For the text-containing cell, return its midpoint in (X, Y) coordinate format. 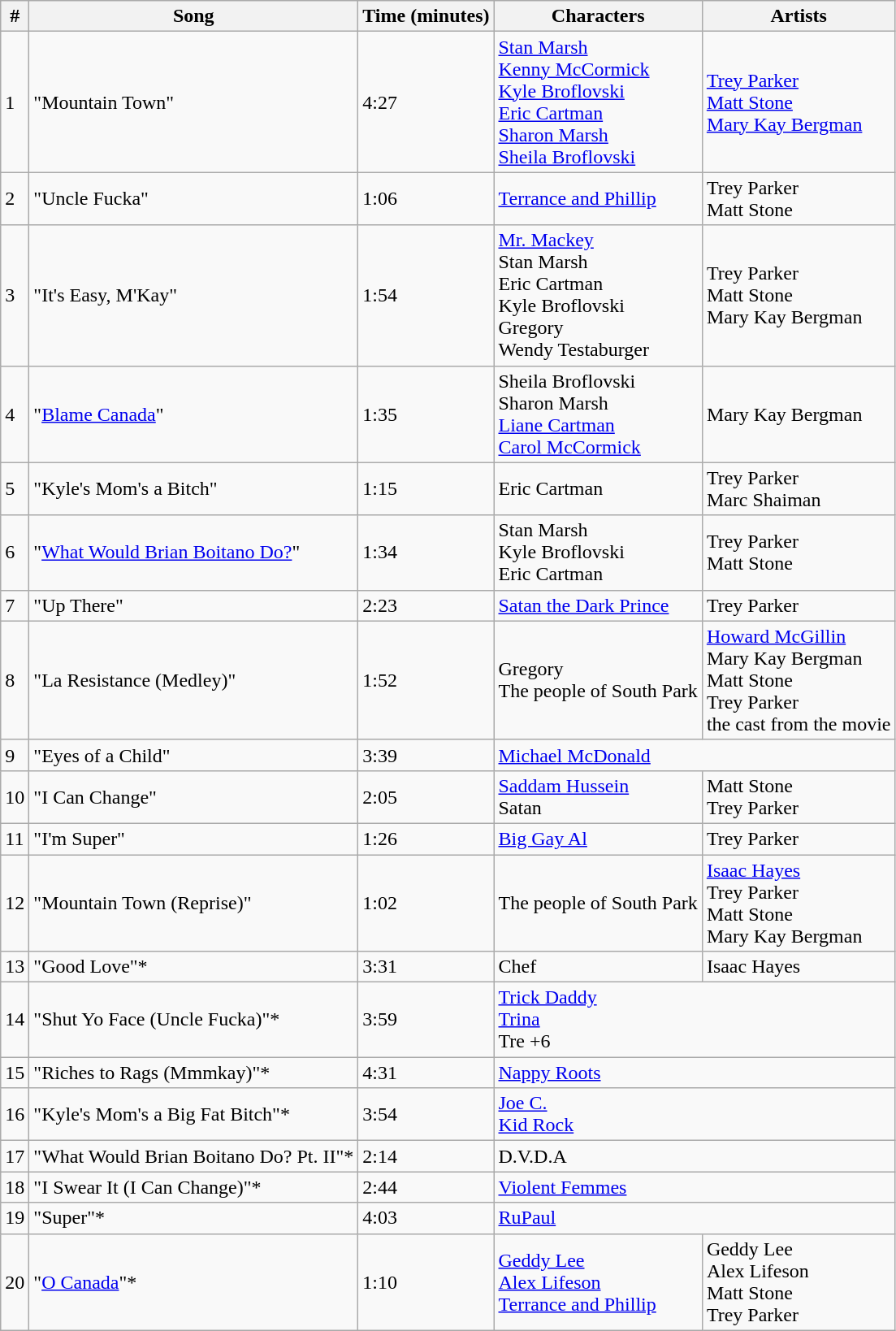
Characters (598, 16)
1:35 (426, 414)
Trick DaddyTrinaTre +6 (695, 1020)
3:39 (426, 755)
17 (15, 1156)
Artists (799, 16)
18 (15, 1187)
Big Gay Al (598, 839)
Geddy LeeAlex LifesonMatt StoneTrey Parker (799, 1282)
"Eyes of a Child" (193, 755)
Stan MarshKenny McCormickKyle BroflovskiEric CartmanSharon MarshSheila Broflovski (598, 102)
8 (15, 680)
"Riches to Rags (Mmmkay)"* (193, 1073)
Mary Kay Bergman (799, 414)
"Good Love"* (193, 967)
Michael McDonald (695, 755)
Howard McGillinMary Kay BergmanMatt StoneTrey Parkerthe cast from the movie (799, 680)
20 (15, 1282)
"I'm Super" (193, 839)
3 (15, 296)
Song (193, 16)
"What Would Brian Boitano Do?" (193, 553)
1:10 (426, 1282)
"Mountain Town" (193, 102)
# (15, 16)
2:23 (426, 605)
"Kyle's Mom's a Bitch" (193, 489)
"I Swear It (I Can Change)"* (193, 1187)
"O Canada"* (193, 1282)
Eric Cartman (598, 489)
D.V.D.A (695, 1156)
1:26 (426, 839)
Trey ParkerMarc Shaiman (799, 489)
3:54 (426, 1115)
Matt StoneTrey Parker (799, 796)
7 (15, 605)
19 (15, 1218)
Time (minutes) (426, 16)
RuPaul (695, 1218)
4:27 (426, 102)
"Kyle's Mom's a Big Fat Bitch"* (193, 1115)
11 (15, 839)
10 (15, 796)
The people of South Park (598, 904)
14 (15, 1020)
4 (15, 414)
Sheila BroflovskiSharon MarshLiane CartmanCarol McCormick (598, 414)
"What Would Brian Boitano Do? Pt. II"* (193, 1156)
1:15 (426, 489)
Violent Femmes (695, 1187)
Chef (598, 967)
Isaac Hayes (799, 967)
2:44 (426, 1187)
Joe C.Kid Rock (695, 1115)
GregoryThe people of South Park (598, 680)
12 (15, 904)
"Up There" (193, 605)
1 (15, 102)
4:03 (426, 1218)
Satan the Dark Prince (598, 605)
"Blame Canada" (193, 414)
Mr. MackeyStan MarshEric CartmanKyle BroflovskiGregoryWendy Testaburger (598, 296)
3:59 (426, 1020)
Isaac HayesTrey ParkerMatt StoneMary Kay Bergman (799, 904)
5 (15, 489)
1:52 (426, 680)
1:02 (426, 904)
Terrance and Phillip (598, 198)
"Uncle Fucka" (193, 198)
2:14 (426, 1156)
"I Can Change" (193, 796)
6 (15, 553)
Saddam HusseinSatan (598, 796)
"Mountain Town (Reprise)" (193, 904)
16 (15, 1115)
4:31 (426, 1073)
Geddy LeeAlex LifesonTerrance and Phillip (598, 1282)
"Shut Yo Face (Uncle Fucka)"* (193, 1020)
13 (15, 967)
1:34 (426, 553)
9 (15, 755)
1:06 (426, 198)
Stan MarshKyle BroflovskiEric Cartman (598, 553)
"Super"* (193, 1218)
Nappy Roots (695, 1073)
3:31 (426, 967)
1:54 (426, 296)
2 (15, 198)
2:05 (426, 796)
"It's Easy, M'Kay" (193, 296)
15 (15, 1073)
"La Resistance (Medley)" (193, 680)
